Extract the [X, Y] coordinate from the center of the cell holding the provided text.  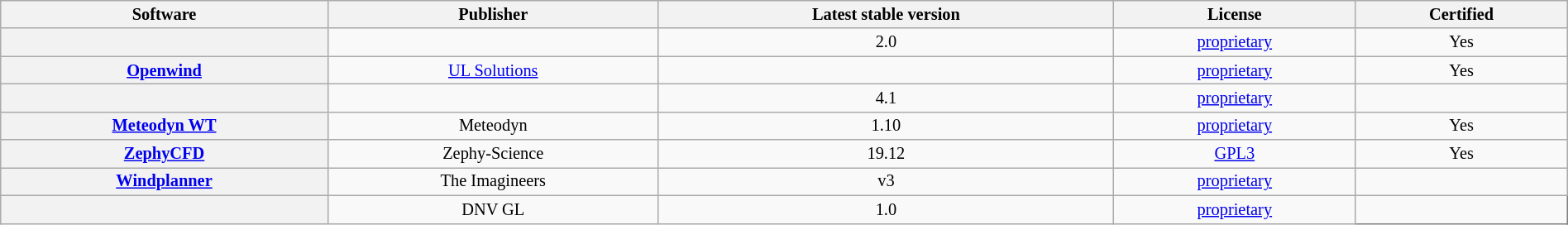
v3 [886, 181]
2.0 [886, 42]
Openwind [165, 70]
Meteodyn WT [165, 126]
19.12 [886, 154]
Publisher [493, 14]
GPL3 [1235, 154]
ZephyCFD [165, 154]
UL Solutions [493, 70]
License [1235, 14]
Zephy-Science [493, 154]
The Imagineers [493, 181]
Windplanner [165, 181]
Software [165, 14]
1.0 [886, 209]
DNV GL [493, 209]
Meteodyn [493, 126]
1.10 [886, 126]
4.1 [886, 98]
Latest stable version [886, 14]
Certified [1461, 14]
